Search for the cell housing the specified text and yield its (x, y) center coordinate. 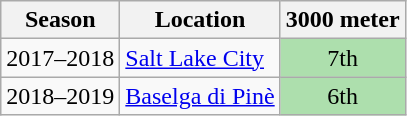
6th (342, 96)
Baselga di Pinè (200, 96)
Salt Lake City (200, 58)
7th (342, 58)
2018–2019 (60, 96)
Location (200, 20)
3000 meter (342, 20)
2017–2018 (60, 58)
Season (60, 20)
